Output the (X, Y) coordinate of the center of the cell containing the given text.  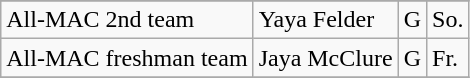
So. (448, 20)
Jaya McClure (326, 58)
All-MAC freshman team (127, 58)
All-MAC 2nd team (127, 20)
Fr. (448, 58)
Yaya Felder (326, 20)
